Find where the given text appears and provide that cell's center as (X, Y) coordinate. 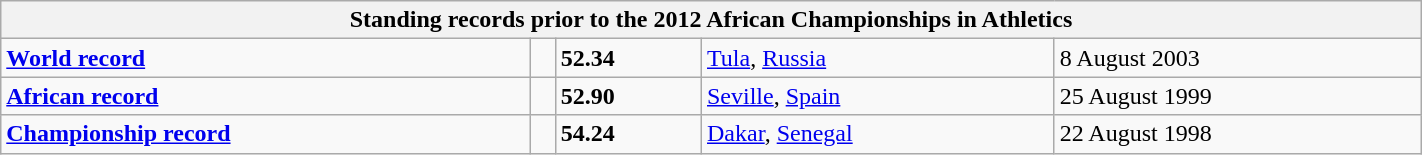
Tula, Russia (878, 58)
22 August 1998 (1238, 134)
54.24 (628, 134)
African record (266, 96)
25 August 1999 (1238, 96)
52.90 (628, 96)
Seville, Spain (878, 96)
8 August 2003 (1238, 58)
World record (266, 58)
Standing records prior to the 2012 African Championships in Athletics (711, 20)
52.34 (628, 58)
Dakar, Senegal (878, 134)
Championship record (266, 134)
